Pinpoint the cell where the given text exists, returning its [X, Y] midpoint coordinate. 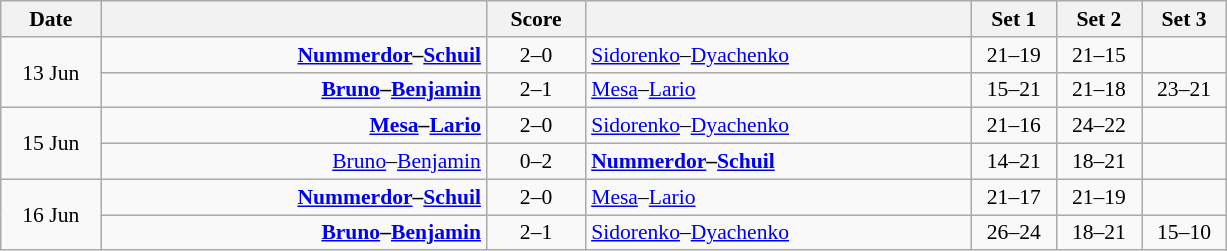
21–15 [1098, 55]
15–10 [1184, 233]
21–17 [1014, 197]
15–21 [1014, 90]
15 Jun [51, 144]
16 Jun [51, 214]
Score [536, 19]
21–16 [1014, 126]
Set 2 [1098, 19]
21–18 [1098, 90]
Set 3 [1184, 19]
14–21 [1014, 162]
0–2 [536, 162]
Date [51, 19]
24–22 [1098, 126]
23–21 [1184, 90]
13 Jun [51, 72]
Set 1 [1014, 19]
26–24 [1014, 233]
